From the cell containing the given text, extract its center point as (x, y) coordinate. 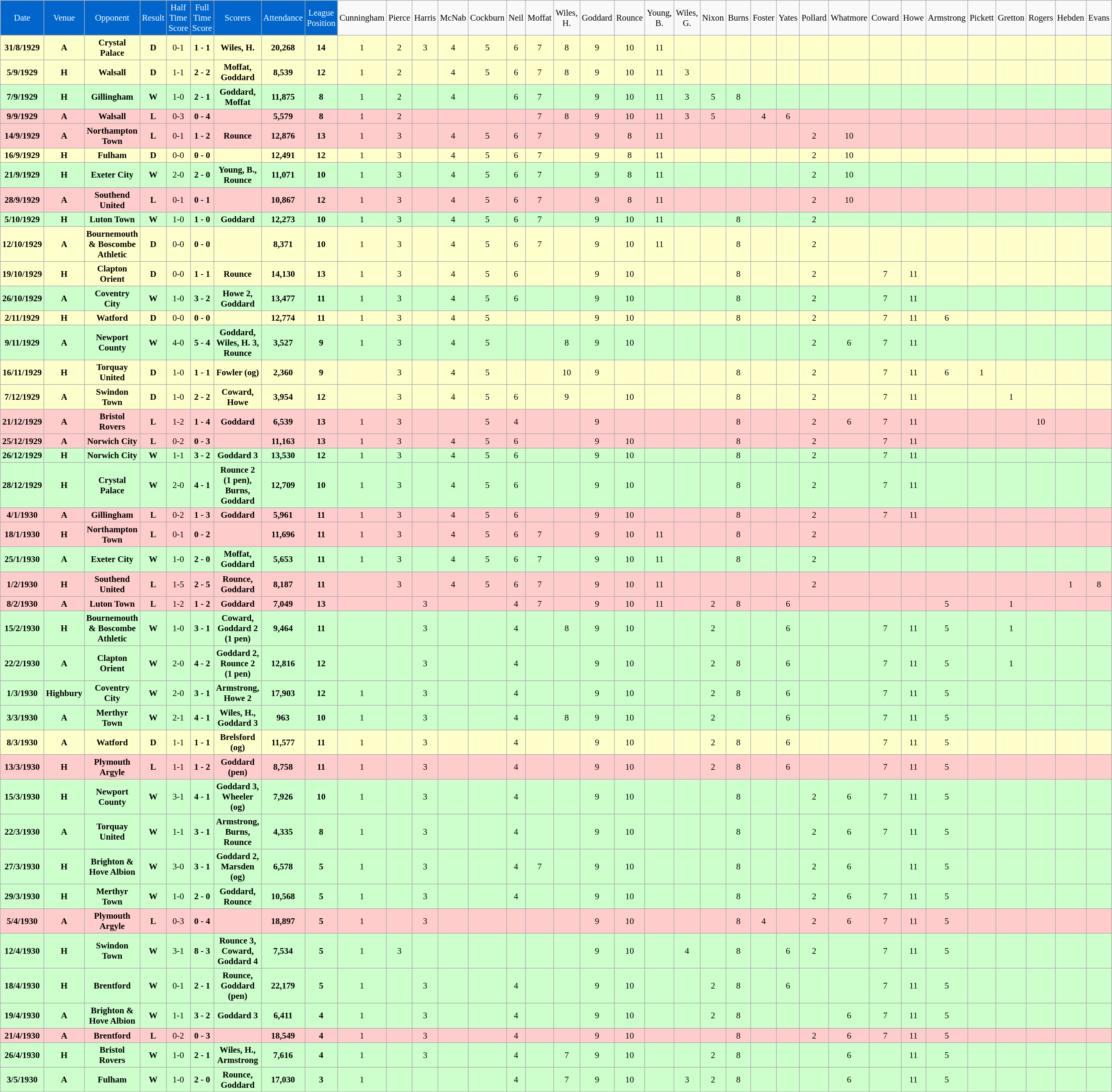
8,187 (283, 584)
3-0 (178, 867)
Young, B., Rounce (238, 175)
11,577 (283, 742)
Coward, Howe (238, 397)
22/3/1930 (22, 832)
25/1/1930 (22, 560)
7,049 (283, 604)
11,875 (283, 97)
11,163 (283, 441)
21/4/1930 (22, 1035)
11,696 (283, 535)
5/10/1929 (22, 219)
11,071 (283, 175)
Full Time Score (202, 18)
Pollard (814, 18)
8,371 (283, 244)
19/4/1930 (22, 1016)
6,539 (283, 422)
15/3/1930 (22, 797)
Attendance (283, 18)
2 - 5 (202, 584)
Goddard (pen) (238, 767)
Scorers (238, 18)
22,179 (283, 986)
6,411 (283, 1016)
5,653 (283, 560)
5,579 (283, 116)
Rogers (1041, 18)
Result (154, 18)
28/9/1929 (22, 200)
Howe (913, 18)
Young, B. (659, 18)
14/9/1929 (22, 136)
31/8/1929 (22, 48)
Wiles, H., Goddard 3 (238, 718)
15/2/1930 (22, 628)
Rounce 2 (1 pen), Burns, Goddard (238, 486)
Fowler (og) (238, 373)
18/4/1930 (22, 986)
Goddard, Moffat (238, 97)
6,578 (283, 867)
0 - 2 (202, 535)
7,534 (283, 951)
Evans (1099, 18)
7/9/1929 (22, 97)
8/3/1930 (22, 742)
Foster (764, 18)
Goddard, Rounce (238, 897)
Venue (64, 18)
Wiles, H., Armstrong (238, 1055)
Goddard 3, Wheeler (og) (238, 797)
13/3/1930 (22, 767)
Pickett (982, 18)
25/12/1929 (22, 441)
8,758 (283, 767)
26/12/1929 (22, 456)
7,926 (283, 797)
2,360 (283, 373)
18,549 (283, 1035)
5/4/1930 (22, 921)
28/12/1929 (22, 486)
22/2/1930 (22, 663)
14 (321, 48)
5 - 4 (202, 342)
1-5 (178, 584)
10,568 (283, 897)
McNab (453, 18)
9/11/1929 (22, 342)
2-1 (178, 718)
3,527 (283, 342)
4/1/1930 (22, 515)
18,897 (283, 921)
Pierce (399, 18)
Highbury (64, 693)
8,539 (283, 73)
3/5/1930 (22, 1080)
12,816 (283, 663)
4,335 (283, 832)
7/12/1929 (22, 397)
Date (22, 18)
963 (283, 718)
Armstrong (947, 18)
26/4/1930 (22, 1055)
Wiles, G. (687, 18)
5/9/1929 (22, 73)
12,273 (283, 219)
19/10/1929 (22, 273)
Coward, Goddard 2 (1 pen) (238, 628)
20,268 (283, 48)
Goddard 2, Marsden (og) (238, 867)
18/1/1930 (22, 535)
Burns (739, 18)
13,530 (283, 456)
16/9/1929 (22, 155)
12,876 (283, 136)
Goddard 2, Rounce 2 (1 pen) (238, 663)
Goddard, Wiles, H. 3, Rounce (238, 342)
12,709 (283, 486)
Howe 2, Goddard (238, 299)
1/2/1930 (22, 584)
0 - 1 (202, 200)
4-0 (178, 342)
21/12/1929 (22, 422)
Neil (516, 18)
17,030 (283, 1080)
Nixon (713, 18)
League Position (321, 18)
8 - 3 (202, 951)
Armstrong, Burns, Rounce (238, 832)
Rounce 3, Coward, Goddard 4 (238, 951)
16/11/1929 (22, 373)
2/11/1929 (22, 318)
3,954 (283, 397)
Hebden (1071, 18)
Cunningham (362, 18)
8/2/1930 (22, 604)
Cockburn (487, 18)
12,491 (283, 155)
12,774 (283, 318)
7,616 (283, 1055)
21/9/1929 (22, 175)
17,903 (283, 693)
Rounce, Goddard (pen) (238, 986)
10,867 (283, 200)
Moffat (539, 18)
Gretton (1011, 18)
1 - 4 (202, 422)
Whatmore (849, 18)
4 - 2 (202, 663)
9/9/1929 (22, 116)
9,464 (283, 628)
Yates (788, 18)
Opponent (112, 18)
Armstrong, Howe 2 (238, 693)
3/3/1930 (22, 718)
12/10/1929 (22, 244)
Half Time Score (178, 18)
Harris (425, 18)
1 - 0 (202, 219)
Coward (885, 18)
29/3/1930 (22, 897)
1/3/1930 (22, 693)
26/10/1929 (22, 299)
27/3/1930 (22, 867)
Brelsford (og) (238, 742)
12/4/1930 (22, 951)
1 - 3 (202, 515)
13,477 (283, 299)
5,961 (283, 515)
14,130 (283, 273)
